For the text-containing cell, return its midpoint in (x, y) coordinate format. 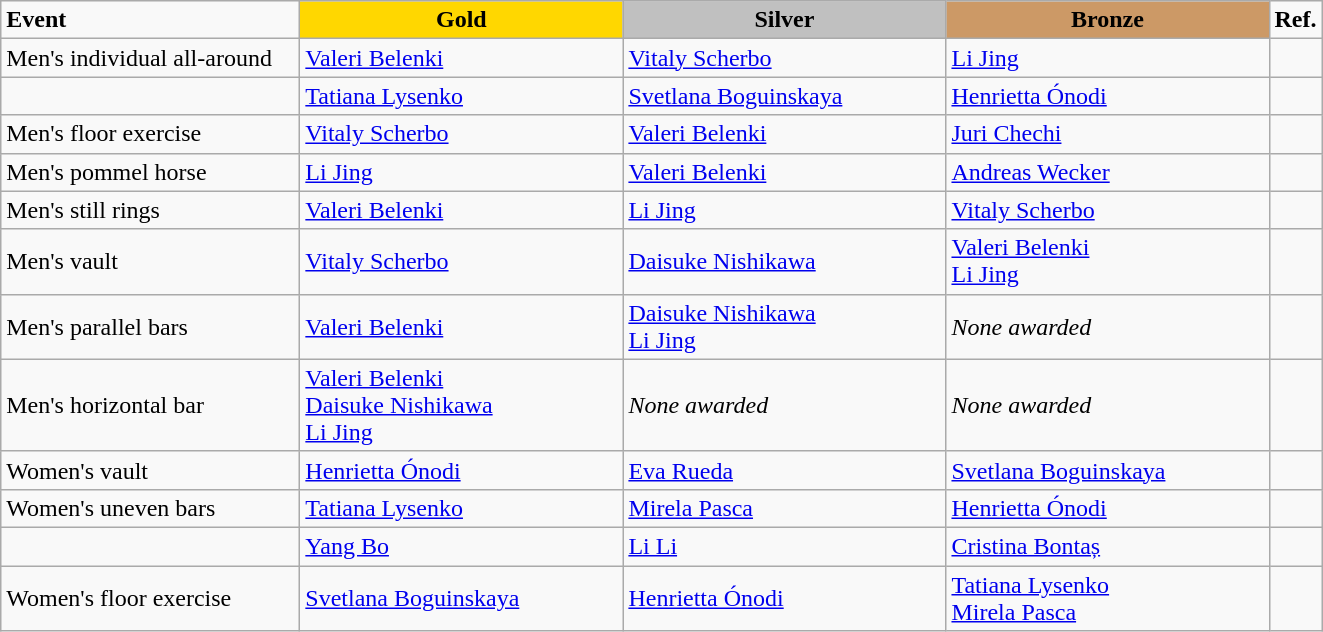
Men's floor exercise (150, 134)
Men's pommel horse (150, 172)
Yang Bo (462, 546)
Andreas Wecker (1108, 172)
Men's individual all-around (150, 58)
Men's still rings (150, 210)
Cristina Bontaș (1108, 546)
Men's parallel bars (150, 326)
Bronze (1108, 20)
Women's uneven bars (150, 508)
Daisuke Nishikawa (784, 262)
Men's horizontal bar (150, 405)
Ref. (1296, 20)
Women's vault (150, 470)
Daisuke Nishikawa Li Jing (784, 326)
Valeri Belenki Li Jing (1108, 262)
Juri Chechi (1108, 134)
Eva Rueda (784, 470)
Gold (462, 20)
Silver (784, 20)
Valeri Belenki Daisuke Nishikawa Li Jing (462, 405)
Women's floor exercise (150, 598)
Event (150, 20)
Tatiana Lysenko Mirela Pasca (1108, 598)
Li Li (784, 546)
Mirela Pasca (784, 508)
Men's vault (150, 262)
